Find where the given text appears and provide that cell's center as [X, Y] coordinate. 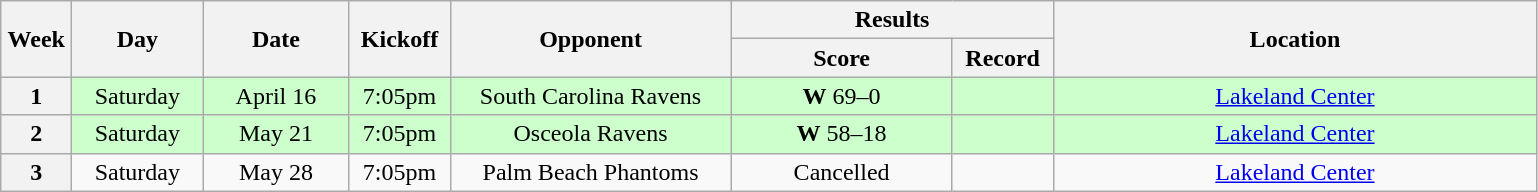
Osceola Ravens [590, 134]
Results [892, 20]
W 58–18 [842, 134]
3 [36, 172]
Day [138, 39]
Opponent [590, 39]
Cancelled [842, 172]
Record [1002, 58]
1 [36, 96]
Score [842, 58]
April 16 [276, 96]
W 69–0 [842, 96]
South Carolina Ravens [590, 96]
Date [276, 39]
Week [36, 39]
May 28 [276, 172]
Location [1295, 39]
2 [36, 134]
May 21 [276, 134]
Palm Beach Phantoms [590, 172]
Kickoff [400, 39]
